Identify which cell holds the provided text, then report its (X, Y) central coordinate. 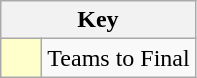
Key (98, 20)
Teams to Final (118, 58)
